From the cell containing the given text, extract its center point as [x, y] coordinate. 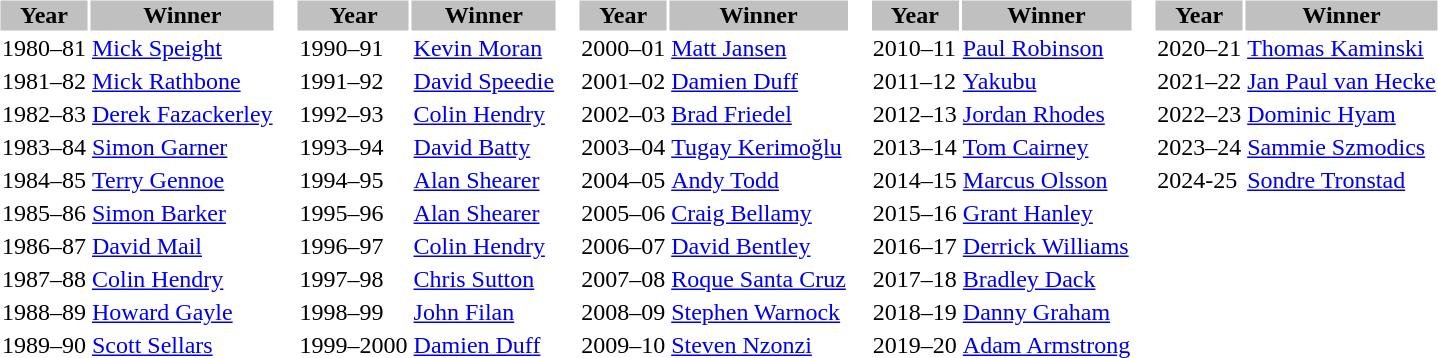
1988–89 [44, 313]
1997–98 [354, 279]
Terry Gennoe [182, 181]
Stephen Warnock [759, 313]
Jordan Rhodes [1046, 115]
1991–92 [354, 81]
2018–19 [914, 313]
2017–18 [914, 279]
Chris Sutton [484, 279]
2006–07 [624, 247]
2010–11 [914, 49]
2003–04 [624, 147]
Brad Friedel [759, 115]
1994–95 [354, 181]
1992–93 [354, 115]
1983–84 [44, 147]
1993–94 [354, 147]
1982–83 [44, 115]
Howard Gayle [182, 313]
1980–81 [44, 49]
Sammie Szmodics [1342, 147]
Danny Graham [1046, 313]
2002–03 [624, 115]
2024-25 [1200, 181]
Matt Jansen [759, 49]
Mick Rathbone [182, 81]
2008–09 [624, 313]
1996–97 [354, 247]
1985–86 [44, 213]
Mick Speight [182, 49]
Marcus Olsson [1046, 181]
2013–14 [914, 147]
Tugay Kerimoğlu [759, 147]
Tom Cairney [1046, 147]
2023–24 [1200, 147]
Craig Bellamy [759, 213]
1981–82 [44, 81]
2000–01 [624, 49]
Derrick Williams [1046, 247]
Sondre Tronstad [1342, 181]
2012–13 [914, 115]
Roque Santa Cruz [759, 279]
Thomas Kaminski [1342, 49]
1990–91 [354, 49]
Simon Garner [182, 147]
David Batty [484, 147]
Damien Duff [759, 81]
2001–02 [624, 81]
2005–06 [624, 213]
Paul Robinson [1046, 49]
2015–16 [914, 213]
Kevin Moran [484, 49]
1984–85 [44, 181]
Derek Fazackerley [182, 115]
Simon Barker [182, 213]
1998–99 [354, 313]
1987–88 [44, 279]
David Mail [182, 247]
David Speedie [484, 81]
Yakubu [1046, 81]
Andy Todd [759, 181]
2014–15 [914, 181]
Bradley Dack [1046, 279]
Dominic Hyam [1342, 115]
2007–08 [624, 279]
Grant Hanley [1046, 213]
1986–87 [44, 247]
1995–96 [354, 213]
2004–05 [624, 181]
2022–23 [1200, 115]
2021–22 [1200, 81]
2016–17 [914, 247]
2011–12 [914, 81]
Jan Paul van Hecke [1342, 81]
David Bentley [759, 247]
2020–21 [1200, 49]
John Filan [484, 313]
